Scan for the cell matching the given text and deliver its [x, y] coordinate at center. 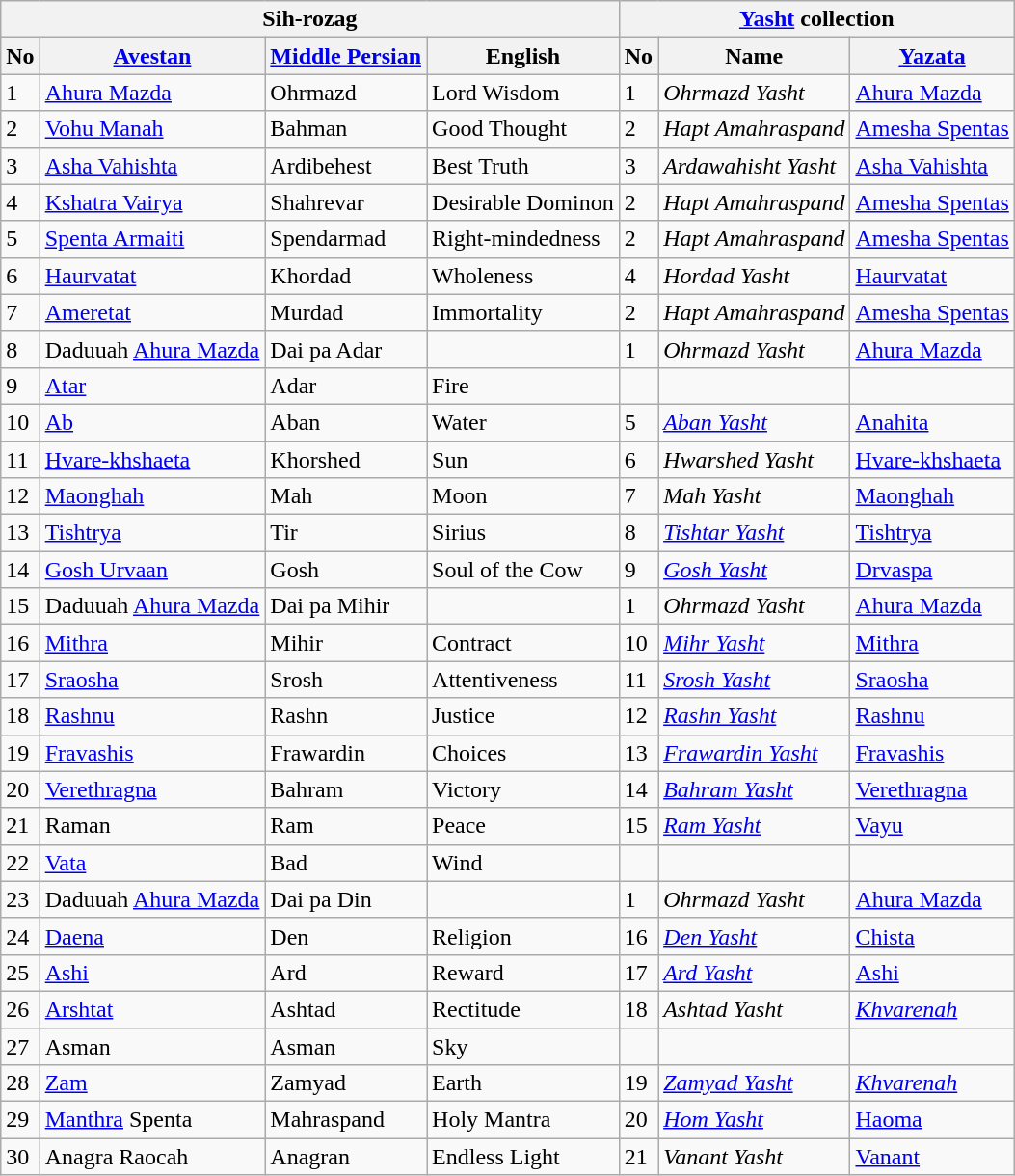
Zamyad Yasht [754, 1083]
Justice [523, 716]
Contract [523, 643]
Avestan [152, 56]
Zam [152, 1083]
Gosh Yasht [754, 570]
Haoma [932, 1120]
Choices [523, 753]
29 [20, 1120]
Dai pa Din [346, 899]
Sih-rozag [310, 19]
Bahram [346, 789]
Desirable Dominon [523, 202]
Khordad [346, 276]
Good Thought [523, 129]
Ameretat [152, 312]
Bahram Yasht [754, 789]
Wind [523, 863]
Hordad Yasht [754, 276]
English [523, 56]
Right-mindedness [523, 239]
Victory [523, 789]
Daena [152, 936]
Peace [523, 826]
Shahrevar [346, 202]
Den Yasht [754, 936]
Spendarmad [346, 239]
Vanant [932, 1157]
Ram Yasht [754, 826]
Bad [346, 863]
Mah Yasht [754, 496]
26 [20, 1009]
28 [20, 1083]
Anagra Raocah [152, 1157]
Earth [523, 1083]
Yasht collection [816, 19]
Dai pa Mihir [346, 606]
Lord Wisdom [523, 93]
Ardawahisht Yasht [754, 166]
Dai pa Adar [346, 349]
Ram [346, 826]
Mah [346, 496]
Attentiveness [523, 680]
25 [20, 973]
Ashtad [346, 1009]
Ard [346, 973]
23 [20, 899]
Hom Yasht [754, 1120]
Ardibehest [346, 166]
Endless Light [523, 1157]
Den [346, 936]
Yazata [932, 56]
Chista [932, 936]
Immortality [523, 312]
Spenta Armaiti [152, 239]
Arshtat [152, 1009]
Anahita [932, 422]
Religion [523, 936]
Ohrmazd [346, 93]
Rashn [346, 716]
Fire [523, 386]
Ab [152, 422]
Bahman [346, 129]
Tishtar Yasht [754, 533]
Wholeness [523, 276]
Mahraspand [346, 1120]
Kshatra Vairya [152, 202]
Gosh [346, 570]
Aban Yasht [754, 422]
Holy Mantra [523, 1120]
Water [523, 422]
Raman [152, 826]
Best Truth [523, 166]
Moon [523, 496]
Ashtad Yasht [754, 1009]
Zamyad [346, 1083]
Aban [346, 422]
Frawardin Yasht [754, 753]
Anagran [346, 1157]
22 [20, 863]
Soul of the Cow [523, 570]
Vata [152, 863]
Manthra Spenta [152, 1120]
Mihr Yasht [754, 643]
Adar [346, 386]
Srosh Yasht [754, 680]
Sun [523, 460]
Rashn Yasht [754, 716]
Ard Yasht [754, 973]
Rectitude [523, 1009]
Frawardin [346, 753]
24 [20, 936]
Khorshed [346, 460]
Sirius [523, 533]
Drvaspa [932, 570]
Murdad [346, 312]
Hwarshed Yasht [754, 460]
Atar [152, 386]
Gosh Urvaan [152, 570]
Name [754, 56]
Vayu [932, 826]
Middle Persian [346, 56]
Vanant Yasht [754, 1157]
Vohu Manah [152, 129]
Tir [346, 533]
Reward [523, 973]
Srosh [346, 680]
Mihir [346, 643]
30 [20, 1157]
27 [20, 1046]
Sky [523, 1046]
